Search for the cell housing the specified text and yield its (x, y) center coordinate. 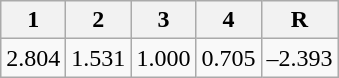
4 (228, 20)
0.705 (228, 58)
3 (164, 20)
1 (34, 20)
1.531 (98, 58)
2 (98, 20)
2.804 (34, 58)
–2.393 (300, 58)
1.000 (164, 58)
R (300, 20)
